For the text-containing cell, return its midpoint in [X, Y] coordinate format. 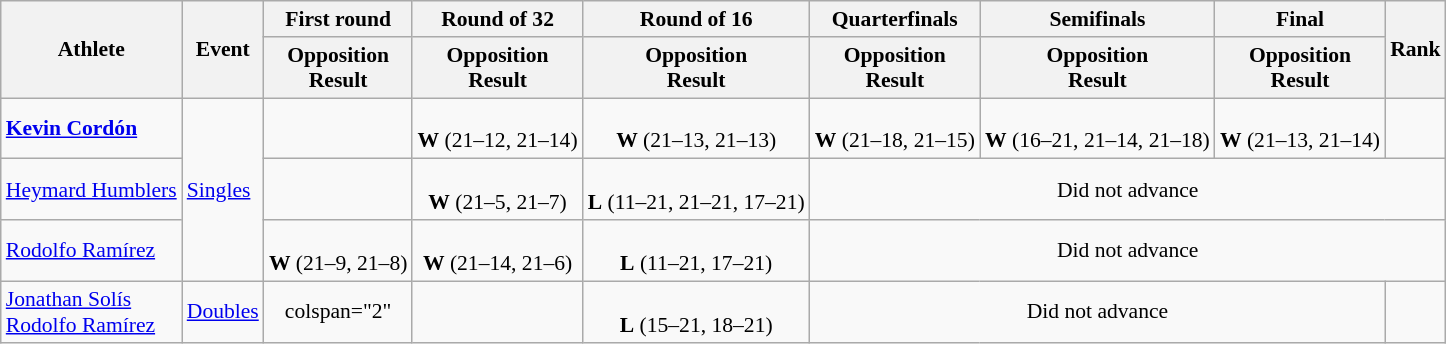
Singles [223, 190]
Rank [1416, 50]
L (11–21, 21–21, 17–21) [696, 190]
Round of 16 [696, 19]
W (21–18, 21–15) [895, 128]
Event [223, 50]
W (21–9, 21–8) [338, 250]
W (21–12, 21–14) [497, 128]
W (21–14, 21–6) [497, 250]
Quarterfinals [895, 19]
W (16–21, 21–14, 21–18) [1098, 128]
Doubles [223, 312]
L (11–21, 17–21) [696, 250]
Athlete [92, 50]
Rodolfo Ramírez [92, 250]
W (21–13, 21–14) [1300, 128]
W (21–13, 21–13) [696, 128]
Semifinals [1098, 19]
Heymard Humblers [92, 190]
Round of 32 [497, 19]
L (15–21, 18–21) [696, 312]
Kevin Cordón [92, 128]
colspan="2" [338, 312]
Final [1300, 19]
Jonathan SolísRodolfo Ramírez [92, 312]
W (21–5, 21–7) [497, 190]
First round [338, 19]
